Pinpoint the cell where the given text exists, returning its [x, y] midpoint coordinate. 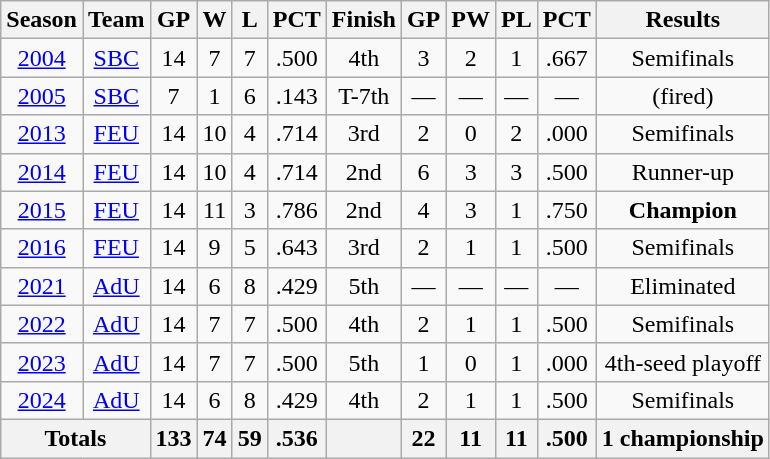
Team [116, 20]
9 [214, 248]
2022 [42, 324]
2004 [42, 58]
.786 [296, 210]
(fired) [682, 96]
2005 [42, 96]
Totals [76, 438]
2013 [42, 134]
2023 [42, 362]
Season [42, 20]
.643 [296, 248]
.143 [296, 96]
PW [471, 20]
.750 [566, 210]
L [250, 20]
5 [250, 248]
Results [682, 20]
1 championship [682, 438]
59 [250, 438]
4th-seed playoff [682, 362]
Finish [364, 20]
2024 [42, 400]
Runner-up [682, 172]
.667 [566, 58]
74 [214, 438]
133 [174, 438]
Champion [682, 210]
W [214, 20]
2015 [42, 210]
2021 [42, 286]
2016 [42, 248]
Eliminated [682, 286]
2014 [42, 172]
.536 [296, 438]
T-7th [364, 96]
PL [516, 20]
22 [423, 438]
